Determine the [X, Y] coordinate at the center of the cell enclosing the given text.  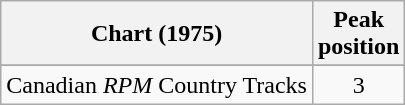
Peakposition [358, 34]
3 [358, 85]
Canadian RPM Country Tracks [157, 85]
Chart (1975) [157, 34]
